Provide the (x, y) coordinate of the cell's center where the given text is located.  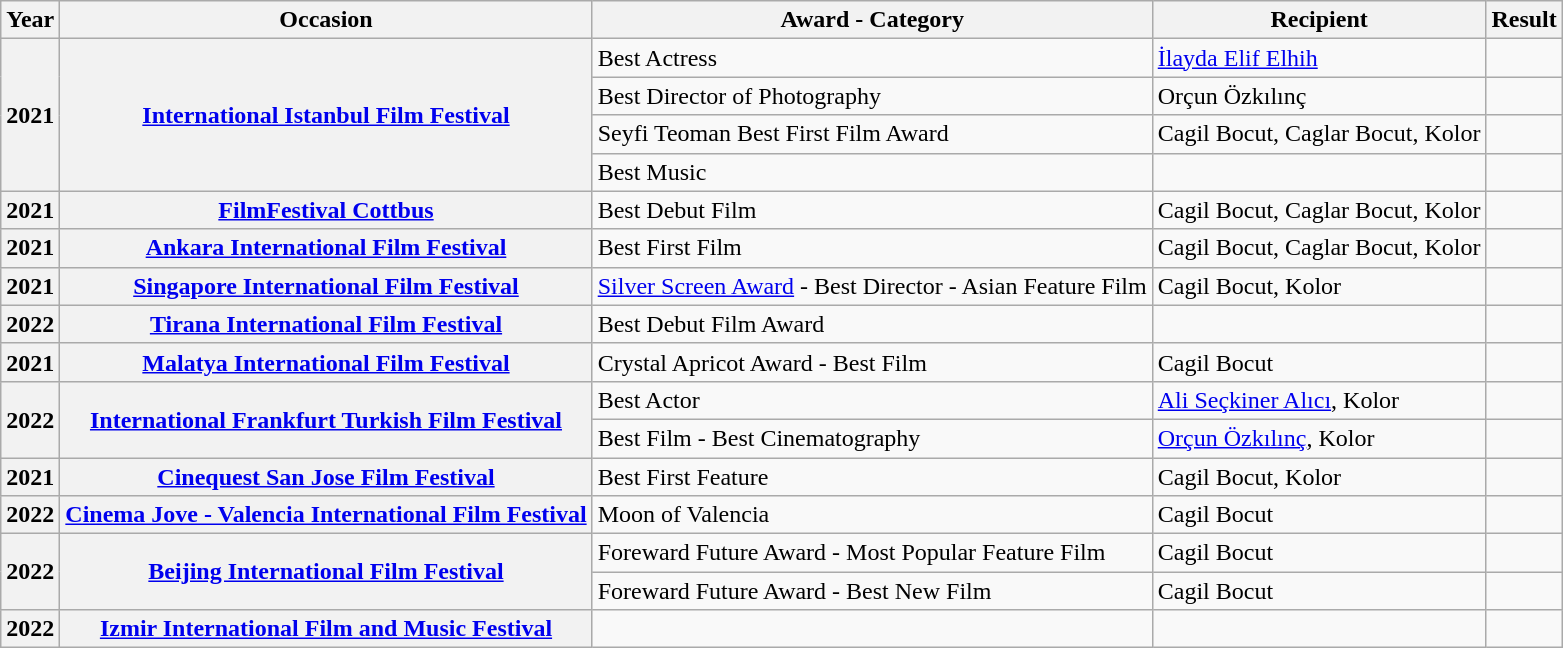
Beijing International Film Festival (326, 572)
Best Debut Film Award (872, 324)
Silver Screen Award - Best Director - Asian Feature Film (872, 286)
Orçun Özkılınç (1319, 96)
Tirana International Film Festival (326, 324)
International Istanbul Film Festival (326, 115)
Year (30, 20)
Best Actress (872, 58)
Best First Film (872, 248)
Best Director of Photography (872, 96)
Seyfi Teoman Best First Film Award (872, 134)
Best Actor (872, 400)
Izmir International Film and Music Festival (326, 629)
FilmFestival Cottbus (326, 210)
Moon of Valencia (872, 515)
Cinequest San Jose Film Festival (326, 477)
Crystal Apricot Award - Best Film (872, 362)
Foreward Future Award - Most Popular Feature Film (872, 553)
Best Film - Best Cinematography (872, 438)
Award - Category (872, 20)
Best Debut Film (872, 210)
Cinema Jove - Valencia International Film Festival (326, 515)
Best Music (872, 172)
Malatya International Film Festival (326, 362)
Singapore International Film Festival (326, 286)
Orçun Özkılınç, Kolor (1319, 438)
İlayda Elif Elhih (1319, 58)
Ankara International Film Festival (326, 248)
International Frankfurt Turkish Film Festival (326, 419)
Occasion (326, 20)
Result (1524, 20)
Ali Seçkiner Alıcı, Kolor (1319, 400)
Recipient (1319, 20)
Foreward Future Award - Best New Film (872, 591)
Best First Feature (872, 477)
